Determine the (x, y) coordinate at the center of the cell enclosing the given text.  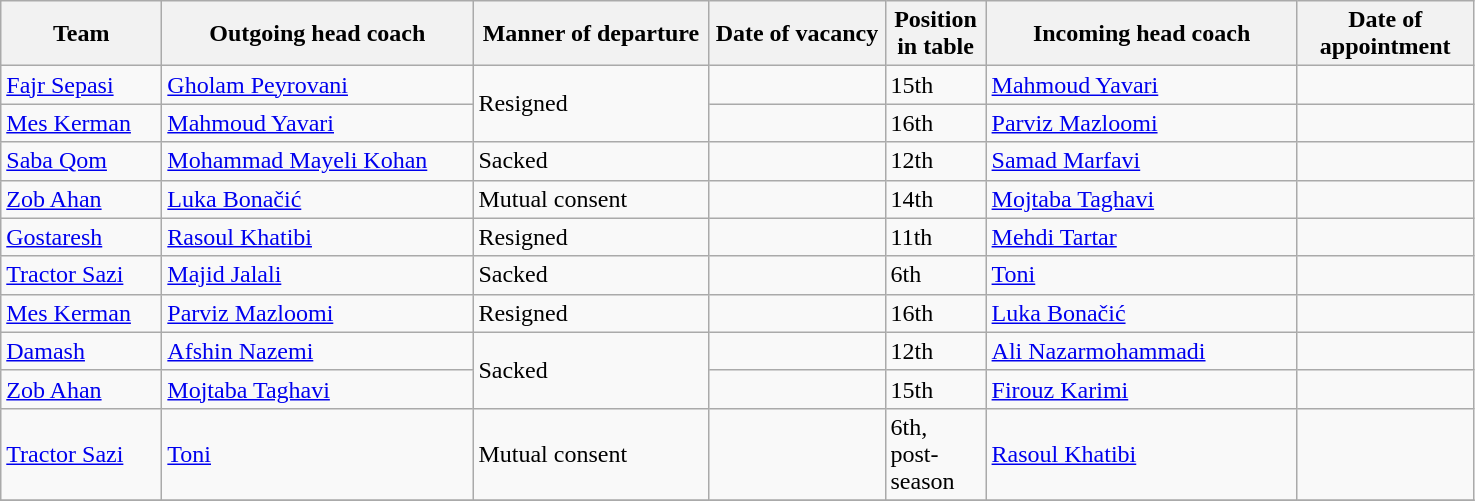
Afshin Nazemi (318, 351)
Mehdi Tartar (1142, 237)
Fajr Sepasi (82, 85)
Samad Marfavi (1142, 161)
Outgoing head coach (318, 34)
14th (936, 199)
11th (936, 237)
Date of appointment (1385, 34)
Damash (82, 351)
Ali Nazarmohammadi (1142, 351)
Gostaresh (82, 237)
Team (82, 34)
6th (936, 275)
6th, post-season (936, 454)
Firouz Karimi (1142, 389)
Incoming head coach (1142, 34)
Manner of departure (591, 34)
Date of vacancy (797, 34)
Mohammad Mayeli Kohan (318, 161)
Saba Qom (82, 161)
Position in table (936, 34)
Majid Jalali (318, 275)
Gholam Peyrovani (318, 85)
